For the text-containing cell, return its midpoint in (X, Y) coordinate format. 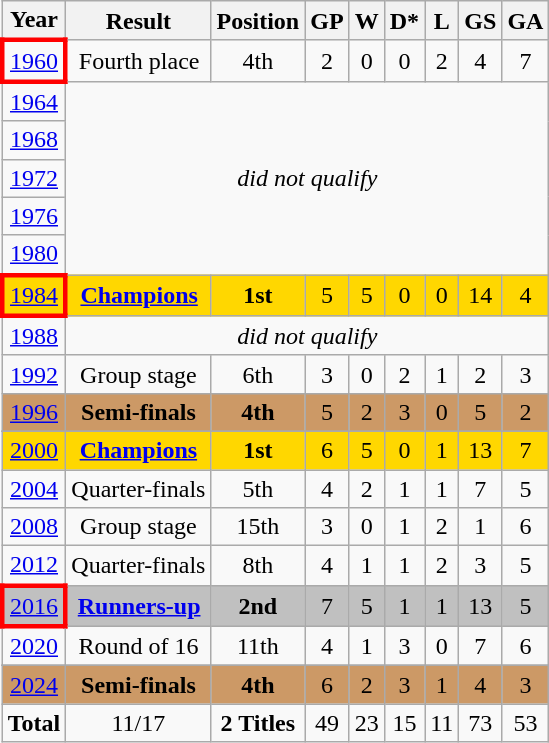
14 (480, 296)
2012 (34, 566)
2 Titles (258, 723)
2020 (34, 646)
2016 (34, 606)
1980 (34, 255)
Year (34, 21)
73 (480, 723)
W (366, 21)
2nd (258, 606)
11 (442, 723)
1960 (34, 60)
5th (258, 489)
1984 (34, 296)
15 (404, 723)
1996 (34, 412)
49 (327, 723)
1988 (34, 336)
1976 (34, 216)
23 (366, 723)
8th (258, 566)
15th (258, 527)
11/17 (138, 723)
Position (258, 21)
2024 (34, 685)
2000 (34, 450)
2008 (34, 527)
L (442, 21)
11th (258, 646)
Fourth place (138, 60)
GS (480, 21)
1972 (34, 178)
1964 (34, 101)
53 (526, 723)
6th (258, 374)
GA (526, 21)
Runners-up (138, 606)
D* (404, 21)
Round of 16 (138, 646)
2004 (34, 489)
1992 (34, 374)
Total (34, 723)
Result (138, 21)
GP (327, 21)
1968 (34, 140)
